Locate the cell with the specified text and output its [x, y] center coordinate. 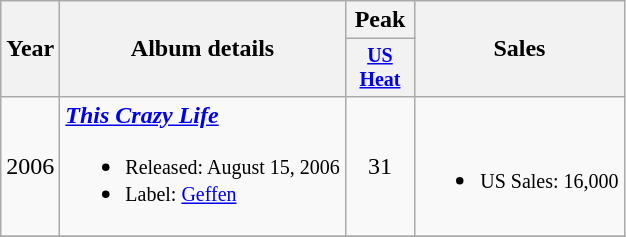
Year [30, 49]
This Crazy LifeReleased: August 15, 2006Label: Geffen [202, 166]
31 [380, 166]
USHeat [380, 68]
US Sales: 16,000 [520, 166]
2006 [30, 166]
Sales [520, 49]
Album details [202, 49]
Peak [380, 20]
